For the text-containing cell, return its midpoint in [X, Y] coordinate format. 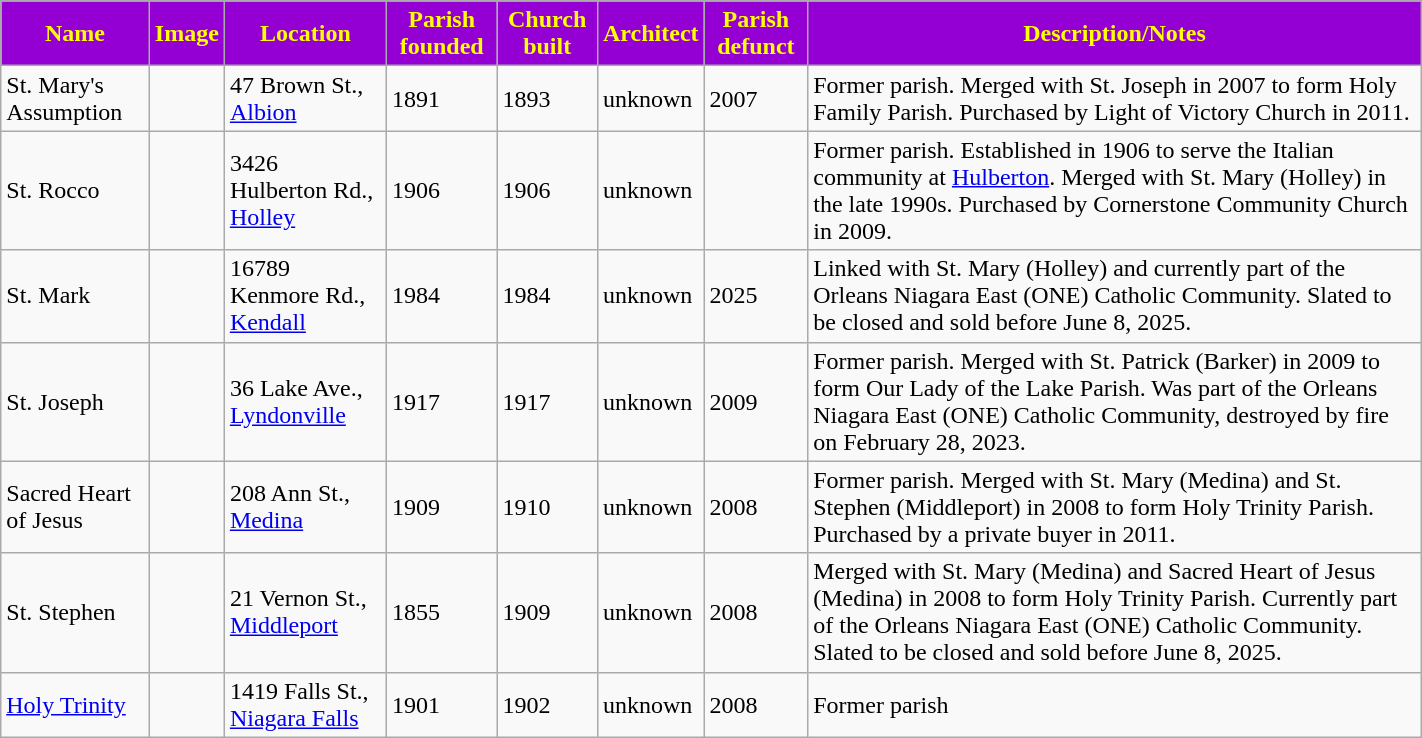
1891 [442, 98]
St. Stephen [76, 612]
208 Ann St., Medina [305, 507]
Former parish [1115, 704]
Former parish. Merged with St. Joseph in 2007 to form Holy Family Parish. Purchased by Light of Victory Church in 2011. [1115, 98]
47 Brown St., Albion [305, 98]
2025 [756, 296]
1910 [548, 507]
1855 [442, 612]
1901 [442, 704]
Location [305, 34]
2009 [756, 402]
1902 [548, 704]
Parish founded [442, 34]
Former parish. Merged with St. Mary (Medina) and St. Stephen (Middleport) in 2008 to form Holy Trinity Parish. Purchased by a private buyer in 2011. [1115, 507]
St. Mark [76, 296]
St. Mary's Assumption [76, 98]
Description/Notes [1115, 34]
Sacred Heart of Jesus [76, 507]
1893 [548, 98]
Holy Trinity [76, 704]
36 Lake Ave., Lyndonville [305, 402]
21 Vernon St., Middleport [305, 612]
Architect [650, 34]
St. Rocco [76, 190]
St. Joseph [76, 402]
3426 Hulberton Rd., Holley [305, 190]
Church built [548, 34]
16789 Kenmore Rd., Kendall [305, 296]
1419 Falls St., Niagara Falls [305, 704]
Image [186, 34]
Parish defunct [756, 34]
2007 [756, 98]
Name [76, 34]
